Find where the given text appears and provide that cell's center as [X, Y] coordinate. 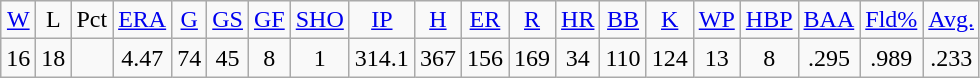
74 [190, 58]
WP [716, 20]
13 [716, 58]
G [190, 20]
314.1 [382, 58]
GS [228, 20]
H [438, 20]
124 [670, 58]
ERA [142, 20]
Pct [92, 20]
16 [18, 58]
HBP [769, 20]
R [532, 20]
4.47 [142, 58]
SHO [320, 20]
169 [532, 58]
BAA [829, 20]
1 [320, 58]
W [18, 20]
45 [228, 58]
156 [484, 58]
HR [578, 20]
ER [484, 20]
18 [54, 58]
GF [269, 20]
34 [578, 58]
367 [438, 58]
.295 [829, 58]
Avg. [952, 20]
K [670, 20]
Fld% [892, 20]
.989 [892, 58]
.233 [952, 58]
IP [382, 20]
L [54, 20]
BB [623, 20]
110 [623, 58]
